Determine the [x, y] coordinate at the center of the cell enclosing the given text.  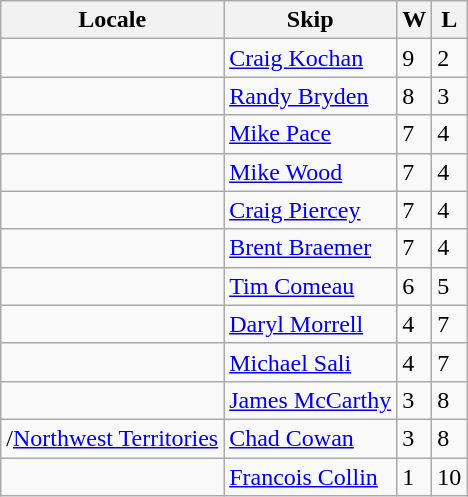
Locale [112, 20]
Chad Cowan [310, 438]
10 [450, 477]
/Northwest Territories [112, 438]
Tim Comeau [310, 286]
Craig Piercey [310, 210]
6 [414, 286]
5 [450, 286]
Francois Collin [310, 477]
L [450, 20]
Daryl Morrell [310, 324]
1 [414, 477]
Randy Bryden [310, 96]
Michael Sali [310, 362]
9 [414, 58]
Brent Braemer [310, 248]
Mike Wood [310, 172]
Mike Pace [310, 134]
2 [450, 58]
W [414, 20]
Skip [310, 20]
Craig Kochan [310, 58]
James McCarthy [310, 400]
